Return the (x, y) coordinate for the center point of the cell that contains the specified text.  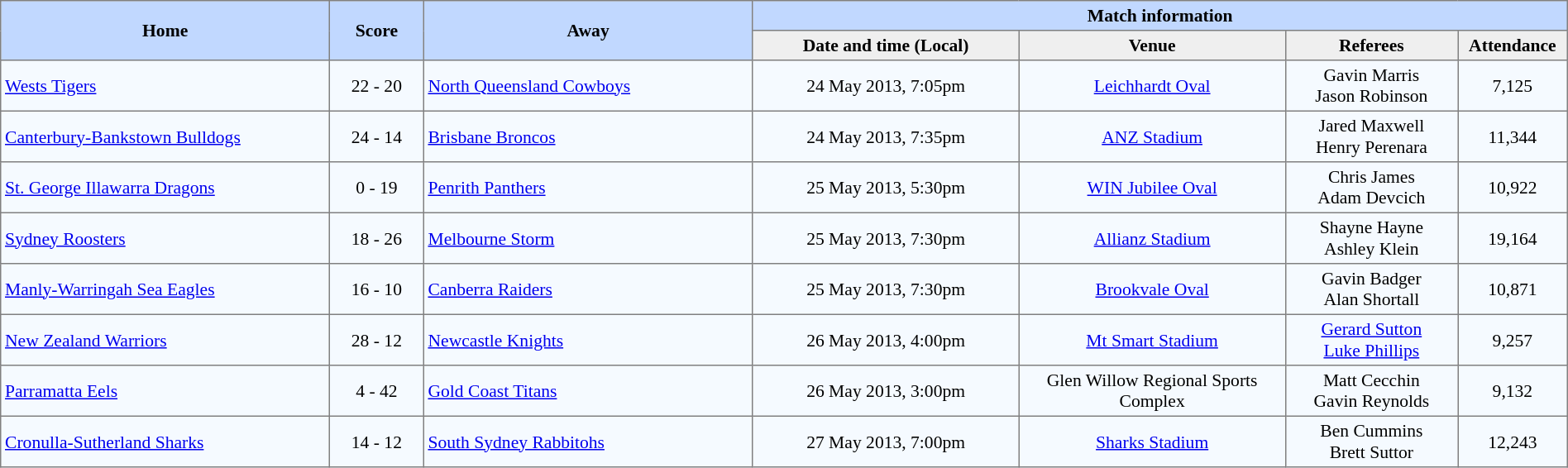
Canberra Raiders (588, 289)
Glen Willow Regional Sports Complex (1152, 391)
Newcastle Knights (588, 340)
28 - 12 (377, 340)
Match information (1159, 16)
North Queensland Cowboys (588, 86)
WIN Jubilee Oval (1152, 188)
19,164 (1513, 238)
11,344 (1513, 136)
Chris JamesAdam Devcich (1371, 188)
Ben Cummins Brett Suttor (1371, 442)
New Zealand Warriors (165, 340)
Brisbane Broncos (588, 136)
9,257 (1513, 340)
24 May 2013, 7:05pm (886, 86)
Matt CecchinGavin Reynolds (1371, 391)
10,871 (1513, 289)
Attendance (1513, 45)
24 May 2013, 7:35pm (886, 136)
ANZ Stadium (1152, 136)
Sharks Stadium (1152, 442)
South Sydney Rabbitohs (588, 442)
22 - 20 (377, 86)
26 May 2013, 3:00pm (886, 391)
26 May 2013, 4:00pm (886, 340)
25 May 2013, 5:30pm (886, 188)
24 - 14 (377, 136)
St. George Illawarra Dragons (165, 188)
Sydney Roosters (165, 238)
Referees (1371, 45)
Gold Coast Titans (588, 391)
Cronulla-Sutherland Sharks (165, 442)
Wests Tigers (165, 86)
Jared MaxwellHenry Perenara (1371, 136)
Gerard SuttonLuke Phillips (1371, 340)
14 - 12 (377, 442)
Shayne HayneAshley Klein (1371, 238)
7,125 (1513, 86)
12,243 (1513, 442)
Melbourne Storm (588, 238)
Parramatta Eels (165, 391)
Allianz Stadium (1152, 238)
Mt Smart Stadium (1152, 340)
16 - 10 (377, 289)
Gavin BadgerAlan Shortall (1371, 289)
Venue (1152, 45)
Home (165, 31)
Brookvale Oval (1152, 289)
Leichhardt Oval (1152, 86)
27 May 2013, 7:00pm (886, 442)
Date and time (Local) (886, 45)
Canterbury-Bankstown Bulldogs (165, 136)
Score (377, 31)
18 - 26 (377, 238)
Gavin MarrisJason Robinson (1371, 86)
Penrith Panthers (588, 188)
0 - 19 (377, 188)
4 - 42 (377, 391)
Away (588, 31)
9,132 (1513, 391)
10,922 (1513, 188)
Manly-Warringah Sea Eagles (165, 289)
